Pinpoint the cell where the given text exists, returning its [X, Y] midpoint coordinate. 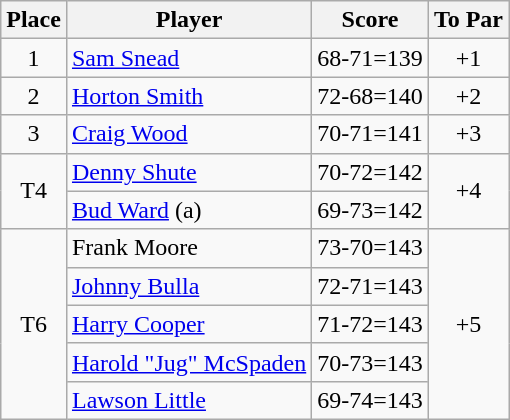
Player [188, 20]
+1 [468, 58]
73-70=143 [370, 248]
Harry Cooper [188, 324]
72-71=143 [370, 286]
3 [34, 134]
+4 [468, 191]
Lawson Little [188, 400]
Craig Wood [188, 134]
70-73=143 [370, 362]
+2 [468, 96]
69-73=142 [370, 210]
69-74=143 [370, 400]
Sam Snead [188, 58]
2 [34, 96]
70-72=142 [370, 172]
+3 [468, 134]
T6 [34, 324]
Harold "Jug" McSpaden [188, 362]
Place [34, 20]
+5 [468, 324]
T4 [34, 191]
Horton Smith [188, 96]
Score [370, 20]
70-71=141 [370, 134]
Denny Shute [188, 172]
68-71=139 [370, 58]
Johnny Bulla [188, 286]
Frank Moore [188, 248]
1 [34, 58]
71-72=143 [370, 324]
72-68=140 [370, 96]
Bud Ward (a) [188, 210]
To Par [468, 20]
